Capture the cell that displays the provided text and extract its [X, Y] central coordinate. 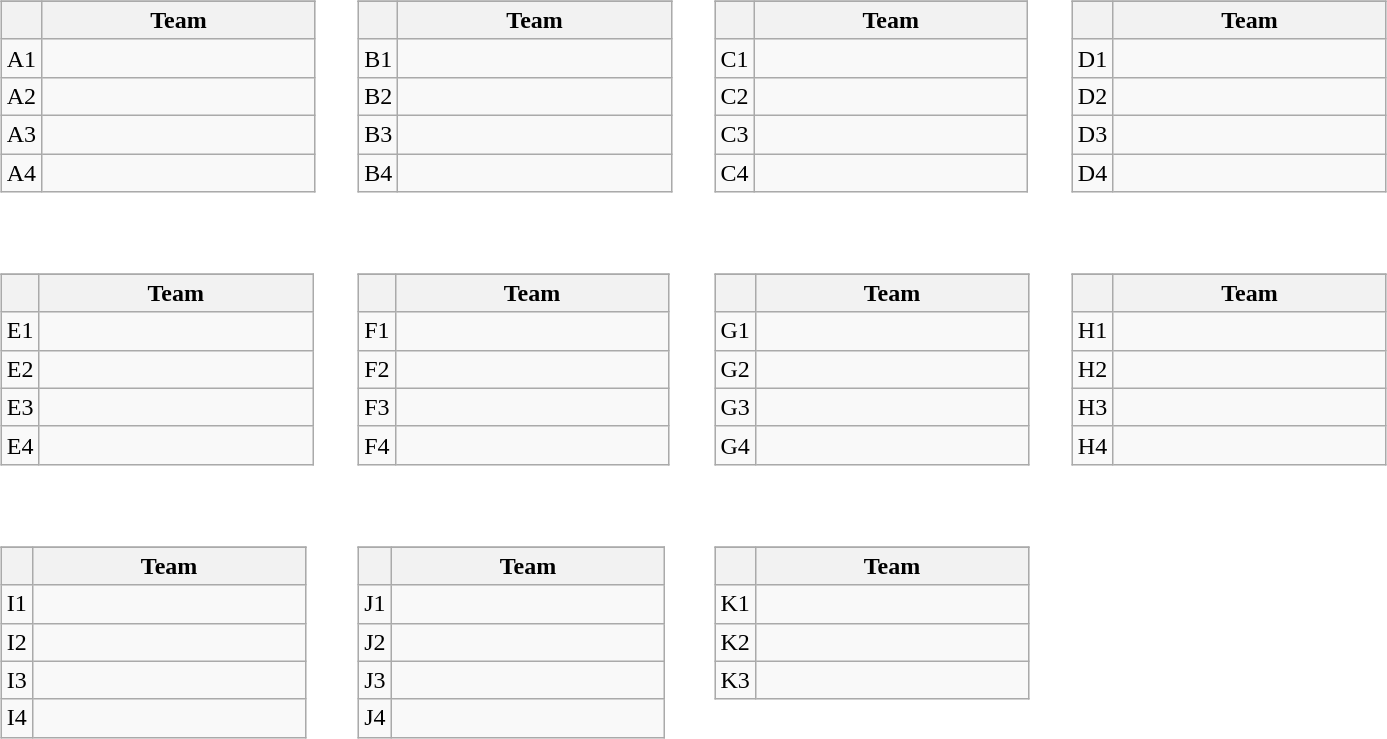
H1 [1092, 331]
I2 [16, 642]
E1 [20, 331]
A3 [21, 134]
K1 [735, 604]
F3 [377, 407]
H4 [1092, 445]
F2 [377, 369]
D3 [1092, 134]
H3 [1092, 407]
D1 [1092, 58]
C4 [734, 173]
A1 [21, 58]
Team F1 F2 F3 F4 [526, 356]
J1 [375, 604]
H2 [1092, 369]
I4 [16, 718]
I3 [16, 680]
B3 [378, 134]
C1 [734, 58]
G2 [735, 369]
E2 [20, 369]
C3 [734, 134]
G4 [735, 445]
J3 [375, 680]
E3 [20, 407]
K2 [735, 642]
K3 [735, 680]
C2 [734, 96]
J2 [375, 642]
B1 [378, 58]
I1 [16, 604]
E4 [20, 445]
Team G1 G2 G3 G4 [884, 356]
J4 [375, 718]
A4 [21, 173]
G3 [735, 407]
D2 [1092, 96]
F4 [377, 445]
B2 [378, 96]
D4 [1092, 173]
F1 [377, 331]
G1 [735, 331]
A2 [21, 96]
B4 [378, 173]
